For the text-containing cell, return its midpoint in [X, Y] coordinate format. 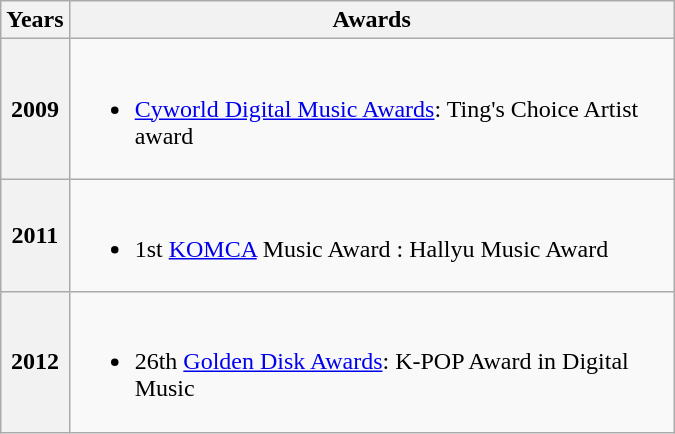
Years [35, 20]
2011 [35, 236]
Cyworld Digital Music Awards: Ting's Choice Artist award [372, 109]
26th Golden Disk Awards: K-POP Award in Digital Music [372, 362]
Awards [372, 20]
2012 [35, 362]
1st KOMCA Music Award : Hallyu Music Award [372, 236]
2009 [35, 109]
